Pinpoint the cell where the given text exists, returning its [X, Y] midpoint coordinate. 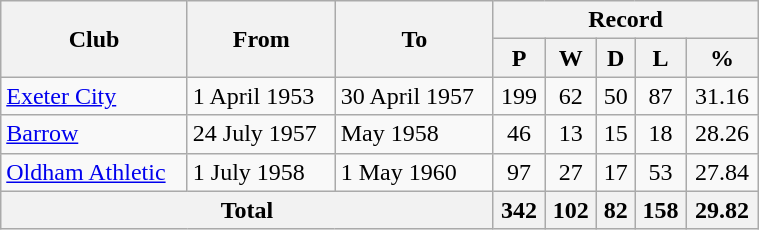
53 [661, 172]
87 [661, 96]
27.84 [722, 172]
50 [615, 96]
18 [661, 134]
% [722, 58]
13 [571, 134]
46 [519, 134]
30 April 1957 [414, 96]
24 July 1957 [261, 134]
17 [615, 172]
158 [661, 210]
Club [94, 39]
Exeter City [94, 96]
P [519, 58]
1 April 1953 [261, 96]
29.82 [722, 210]
15 [615, 134]
W [571, 58]
342 [519, 210]
L [661, 58]
Record [625, 20]
31.16 [722, 96]
1 May 1960 [414, 172]
97 [519, 172]
May 1958 [414, 134]
82 [615, 210]
28.26 [722, 134]
Total [248, 210]
199 [519, 96]
Barrow [94, 134]
Oldham Athletic [94, 172]
D [615, 58]
From [261, 39]
To [414, 39]
27 [571, 172]
62 [571, 96]
1 July 1958 [261, 172]
102 [571, 210]
